Detect which cell encompasses the target text, then output its [X, Y] center coordinate. 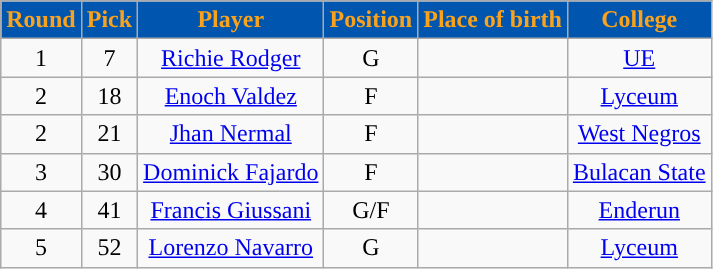
Enoch Valdez [231, 96]
18 [109, 96]
41 [109, 210]
UE [639, 58]
4 [41, 210]
3 [41, 172]
Bulacan State [639, 172]
1 [41, 58]
Francis Giussani [231, 210]
Position [371, 20]
Dominick Fajardo [231, 172]
7 [109, 58]
Richie Rodger [231, 58]
Enderun [639, 210]
Jhan Nermal [231, 134]
52 [109, 248]
College [639, 20]
Pick [109, 20]
West Negros [639, 134]
21 [109, 134]
Lorenzo Navarro [231, 248]
30 [109, 172]
Round [41, 20]
Player [231, 20]
Place of birth [493, 20]
G/F [371, 210]
5 [41, 248]
